Output the (x, y) coordinate of the center of the cell containing the given text.  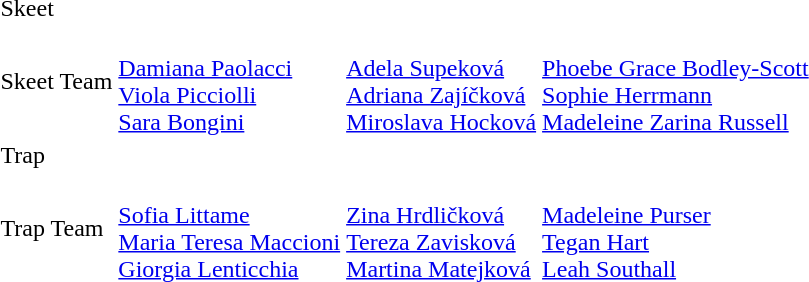
Damiana PaolacciViola PicciolliSara Bongini (230, 82)
Adela SupekováAdriana ZajíčkováMiroslava Hocková (442, 82)
